Capture the cell that displays the provided text and extract its (X, Y) central coordinate. 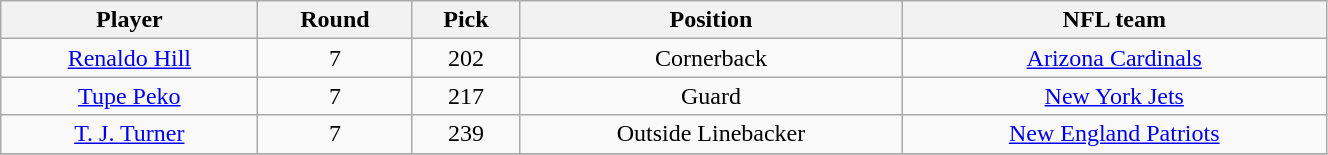
Round (335, 20)
Guard (711, 96)
Cornerback (711, 58)
T. J. Turner (130, 134)
Arizona Cardinals (1114, 58)
Tupe Peko (130, 96)
Position (711, 20)
Renaldo Hill (130, 58)
Outside Linebacker (711, 134)
239 (466, 134)
New England Patriots (1114, 134)
NFL team (1114, 20)
202 (466, 58)
New York Jets (1114, 96)
217 (466, 96)
Player (130, 20)
Pick (466, 20)
